Identify which cell holds the provided text, then report its [x, y] central coordinate. 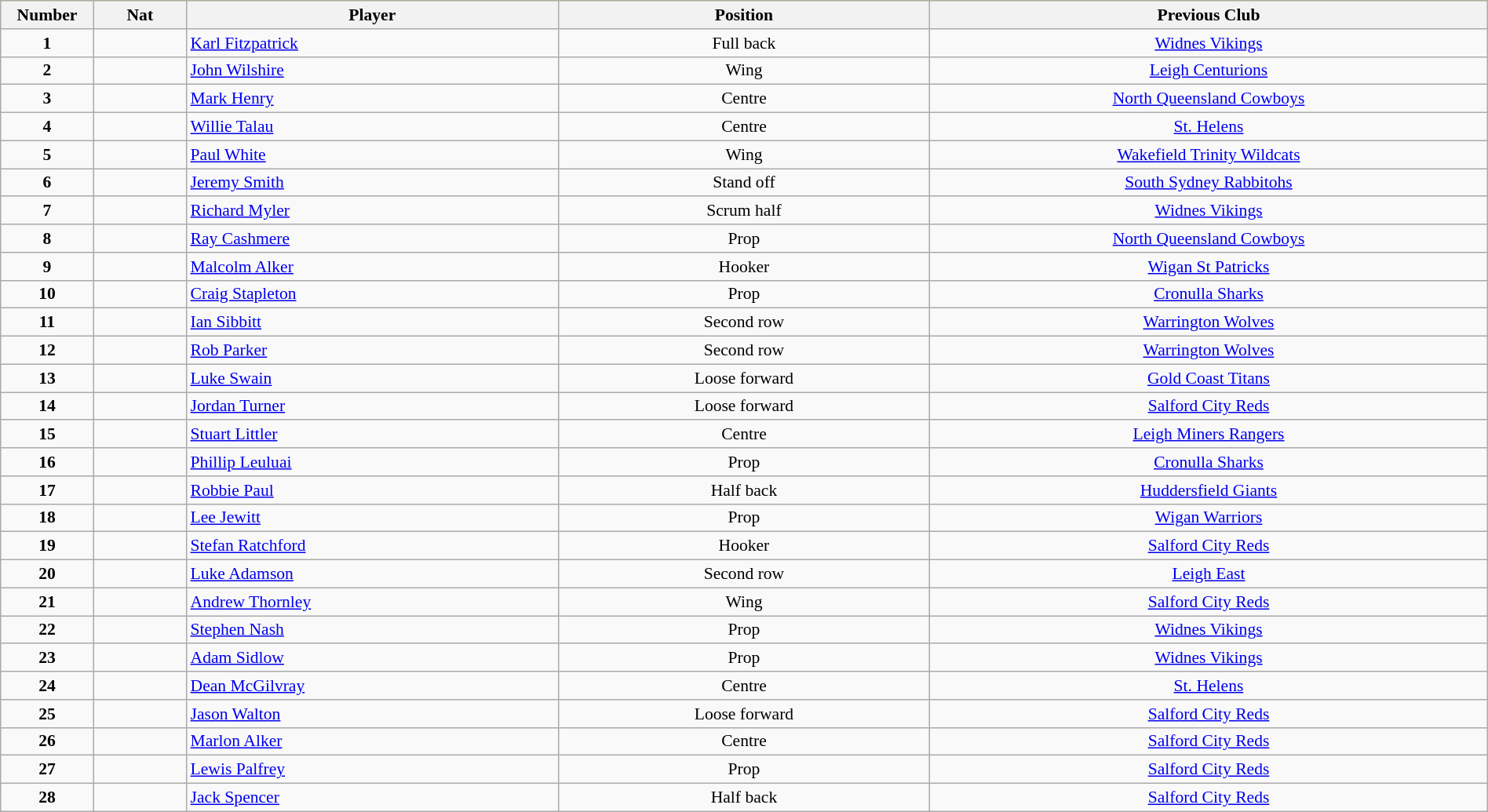
Full back [744, 43]
10 [47, 294]
Wakefield Trinity Wildcats [1209, 155]
13 [47, 378]
Dean McGilvray [373, 686]
27 [47, 770]
25 [47, 714]
Gold Coast Titans [1209, 378]
Wigan St Patricks [1209, 267]
28 [47, 798]
Previous Club [1209, 15]
Stephen Nash [373, 630]
Scrum half [744, 211]
15 [47, 435]
16 [47, 462]
Rob Parker [373, 351]
Player [373, 15]
Leigh East [1209, 574]
1 [47, 43]
Leigh Miners Rangers [1209, 435]
4 [47, 127]
Jordan Turner [373, 406]
Mark Henry [373, 99]
Jack Spencer [373, 798]
South Sydney Rabbitohs [1209, 183]
17 [47, 490]
14 [47, 406]
Karl Fitzpatrick [373, 43]
Lewis Palfrey [373, 770]
11 [47, 322]
Luke Adamson [373, 574]
Malcolm Alker [373, 267]
18 [47, 518]
Robbie Paul [373, 490]
21 [47, 602]
2 [47, 71]
Stand off [744, 183]
Nat [140, 15]
22 [47, 630]
John Wilshire [373, 71]
Ray Cashmere [373, 239]
Lee Jewitt [373, 518]
20 [47, 574]
Marlon Alker [373, 741]
23 [47, 658]
Phillip Leuluai [373, 462]
Stuart Littler [373, 435]
9 [47, 267]
Jason Walton [373, 714]
Paul White [373, 155]
5 [47, 155]
Willie Talau [373, 127]
Position [744, 15]
24 [47, 686]
26 [47, 741]
Ian Sibbitt [373, 322]
Number [47, 15]
Stefan Ratchford [373, 546]
Richard Myler [373, 211]
Adam Sidlow [373, 658]
Wigan Warriors [1209, 518]
6 [47, 183]
12 [47, 351]
Luke Swain [373, 378]
Huddersfield Giants [1209, 490]
3 [47, 99]
Craig Stapleton [373, 294]
Jeremy Smith [373, 183]
8 [47, 239]
Leigh Centurions [1209, 71]
19 [47, 546]
7 [47, 211]
Andrew Thornley [373, 602]
